Identify which cell holds the provided text, then report its (X, Y) central coordinate. 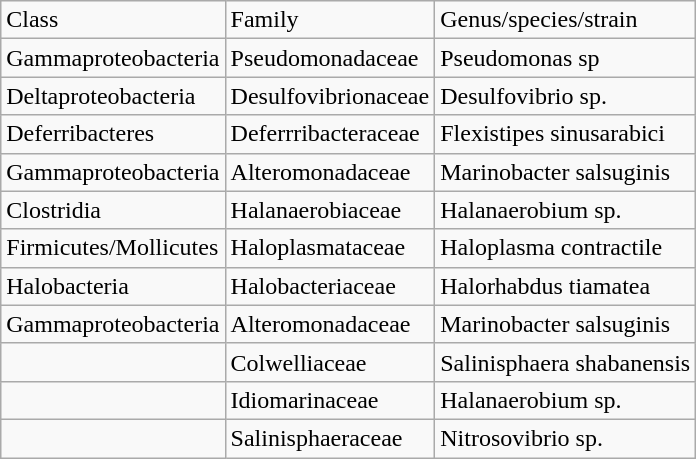
Salinisphaera shabanensis (566, 362)
Haloplasma contractile (566, 248)
Genus/species/strain (566, 20)
Flexistipes sinusarabici (566, 134)
Nitrosovibrio sp. (566, 438)
Desulfovibrio sp. (566, 96)
Firmicutes/Mollicutes (113, 248)
Idiomarinaceae (330, 400)
Deltaproteobacteria (113, 96)
Pseudomonas sp (566, 58)
Deferribacteres (113, 134)
Salinisphaeraceae (330, 438)
Halorhabdus tiamatea (566, 286)
Clostridia (113, 210)
Class (113, 20)
Deferrribacteraceae (330, 134)
Haloplasmataceae (330, 248)
Halobacteriaceae (330, 286)
Halobacteria (113, 286)
Pseudomonadaceae (330, 58)
Halanaerobiaceae (330, 210)
Colwelliaceae (330, 362)
Desulfovibrionaceae (330, 96)
Family (330, 20)
